Output the (x, y) coordinate of the center of the cell containing the given text.  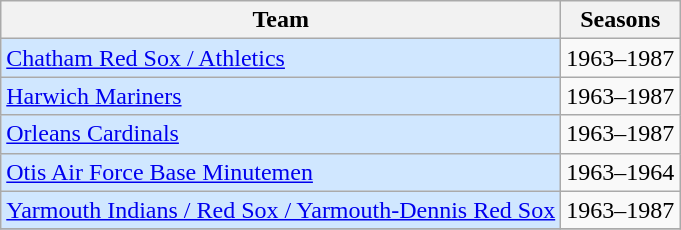
Chatham Red Sox / Athletics (281, 58)
Otis Air Force Base Minutemen (281, 172)
Team (281, 20)
Yarmouth Indians / Red Sox / Yarmouth-Dennis Red Sox (281, 210)
Orleans Cardinals (281, 134)
Harwich Mariners (281, 96)
Seasons (620, 20)
1963–1964 (620, 172)
